For the text-containing cell, return its midpoint in [X, Y] coordinate format. 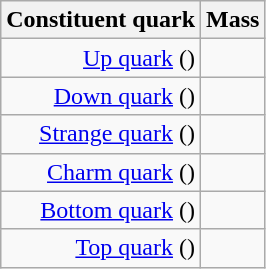
Mass [233, 20]
Up quark () [101, 58]
Bottom quark () [101, 210]
Strange quark () [101, 134]
Constituent quark [101, 20]
Top quark () [101, 248]
Charm quark () [101, 172]
Down quark () [101, 96]
